Capture the cell that displays the provided text and extract its [X, Y] central coordinate. 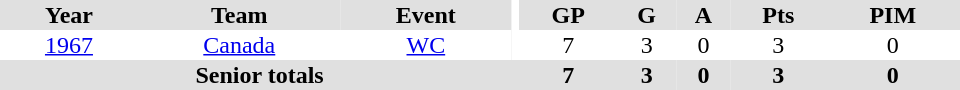
A [704, 15]
Pts [778, 15]
Senior totals [260, 75]
1967 [69, 45]
G [646, 15]
Canada [240, 45]
GP [568, 15]
WC [426, 45]
Event [426, 15]
Year [69, 15]
Team [240, 15]
PIM [893, 15]
